Locate the cell with the specified text and output its [x, y] center coordinate. 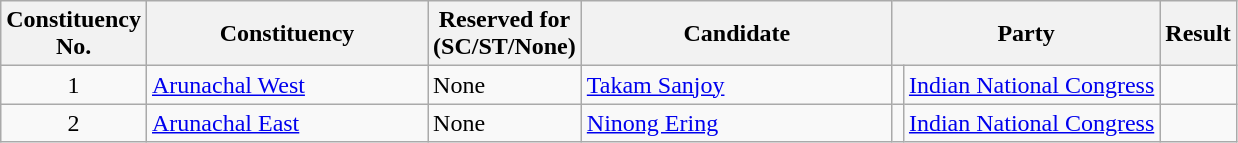
Constituency [286, 34]
Reserved for(SC/ST/None) [505, 34]
Result [1198, 34]
Ninong Ering [736, 123]
Candidate [736, 34]
Party [1026, 34]
Takam Sanjoy [736, 85]
Arunachal West [286, 85]
Arunachal East [286, 123]
1 [74, 85]
Constituency No. [74, 34]
2 [74, 123]
